Find where the given text appears and provide that cell's center as (X, Y) coordinate. 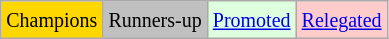
Relegated (342, 20)
Champions (52, 20)
Runners-up (155, 20)
Promoted (252, 20)
